Identify which cell holds the provided text, then report its [X, Y] central coordinate. 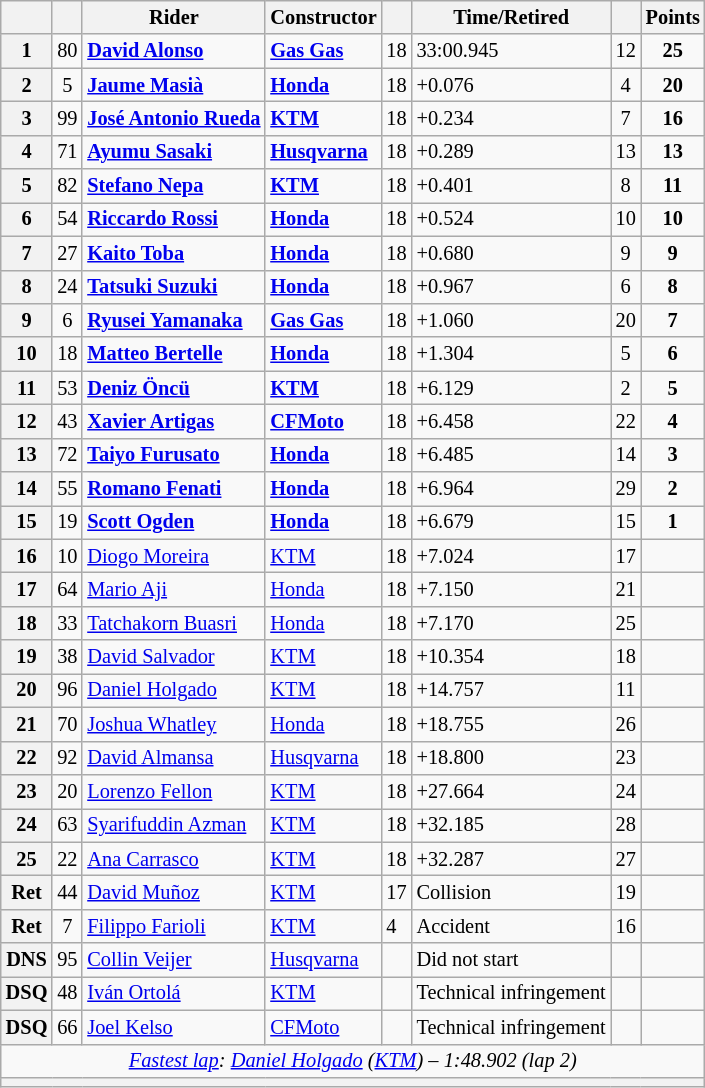
David Muñoz [174, 892]
+27.664 [512, 791]
+6.129 [512, 388]
Iván Ortolá [174, 993]
+0.076 [512, 85]
38 [67, 657]
Riccardo Rossi [174, 219]
+6.458 [512, 421]
54 [67, 219]
44 [67, 892]
Ana Carrasco [174, 859]
71 [67, 152]
Daniel Holgado [174, 690]
Fastest lap: Daniel Holgado (KTM) – 1:48.902 (lap 2) [353, 1061]
Taiyo Furusato [174, 455]
26 [626, 724]
80 [67, 51]
Time/Retired [512, 17]
Ryusei Yamanaka [174, 320]
Mario Aji [174, 589]
David Salvador [174, 657]
+10.354 [512, 657]
+1.060 [512, 320]
82 [67, 186]
33 [67, 623]
+14.757 [512, 690]
63 [67, 825]
+0.234 [512, 118]
Lorenzo Fellon [174, 791]
+18.800 [512, 758]
Filippo Farioli [174, 926]
+0.401 [512, 186]
53 [67, 388]
+32.287 [512, 859]
99 [67, 118]
43 [67, 421]
+6.964 [512, 489]
64 [67, 589]
Rider [174, 17]
+6.485 [512, 455]
José Antonio Rueda [174, 118]
Deniz Öncü [174, 388]
Constructor [323, 17]
Diogo Moreira [174, 556]
+7.150 [512, 589]
David Alonso [174, 51]
+0.680 [512, 253]
48 [67, 993]
Tatchakorn Buasri [174, 623]
Romano Fenati [174, 489]
28 [626, 825]
Matteo Bertelle [174, 354]
Scott Ogden [174, 522]
70 [67, 724]
Syarifuddin Azman [174, 825]
+1.304 [512, 354]
+0.289 [512, 152]
+0.967 [512, 287]
29 [626, 489]
Collision [512, 892]
Joel Kelso [174, 1027]
+7.170 [512, 623]
Ayumu Sasaki [174, 152]
Points [673, 17]
66 [67, 1027]
DNS [27, 960]
55 [67, 489]
Joshua Whatley [174, 724]
Collin Veijer [174, 960]
David Almansa [174, 758]
92 [67, 758]
+6.679 [512, 522]
+18.755 [512, 724]
+32.185 [512, 825]
72 [67, 455]
95 [67, 960]
33:00.945 [512, 51]
Did not start [512, 960]
+0.524 [512, 219]
Jaume Masià [174, 85]
Kaito Toba [174, 253]
96 [67, 690]
Xavier Artigas [174, 421]
Stefano Nepa [174, 186]
+7.024 [512, 556]
Tatsuki Suzuki [174, 287]
Accident [512, 926]
